Provide the [x, y] coordinate of the cell's center where the given text is located.  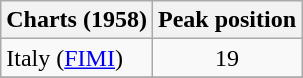
19 [226, 58]
Peak position [226, 20]
Charts (1958) [77, 20]
Italy (FIMI) [77, 58]
